Capture the cell that displays the provided text and extract its [x, y] central coordinate. 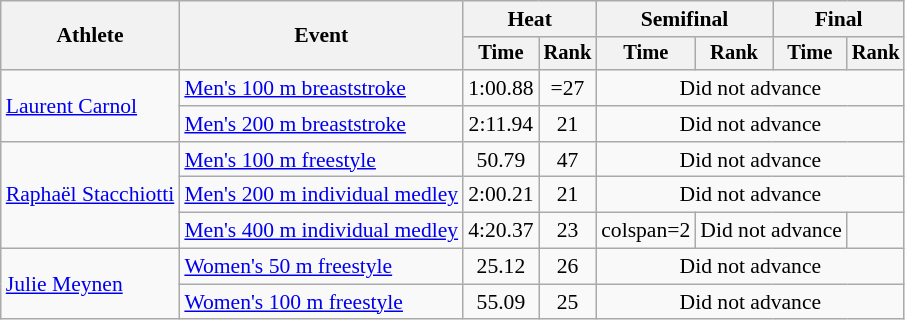
Semifinal [684, 19]
Final [839, 19]
25.12 [500, 267]
colspan=2 [646, 231]
Event [321, 36]
2:11.94 [500, 124]
Athlete [90, 36]
47 [568, 160]
Laurent Carnol [90, 106]
Men's 200 m breaststroke [321, 124]
Raphaël Stacchiotti [90, 196]
1:00.88 [500, 88]
4:20.37 [500, 231]
Julie Meynen [90, 284]
Women's 50 m freestyle [321, 267]
Men's 100 m freestyle [321, 160]
Women's 100 m freestyle [321, 302]
26 [568, 267]
23 [568, 231]
Men's 200 m individual medley [321, 195]
2:00.21 [500, 195]
Men's 100 m breaststroke [321, 88]
25 [568, 302]
Heat [530, 19]
50.79 [500, 160]
Men's 400 m individual medley [321, 231]
55.09 [500, 302]
=27 [568, 88]
